Provide the (x, y) coordinate of the cell's center where the given text is located.  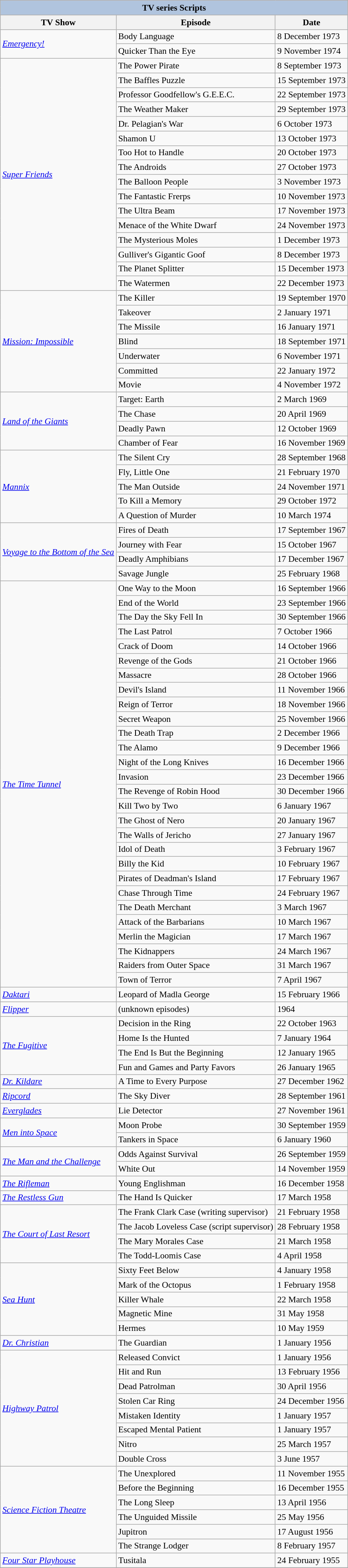
Chase Through Time (195, 893)
Devil's Island (195, 690)
29 September 1973 (311, 110)
Four Star Playhouse (59, 1561)
The Sky Diver (195, 1096)
29 October 1972 (311, 501)
Revenge of the Gods (195, 661)
Menace of the White Dwarf (195, 226)
1 December 1973 (311, 240)
TV series Scripts (174, 8)
7 January 1964 (311, 1038)
The Last Patrol (195, 632)
The Unguided Missile (195, 1517)
Dr. Pelagian's War (195, 124)
Massacre (195, 675)
10 February 1967 (311, 864)
Gulliver's Gigantic Goof (195, 255)
Mannix (59, 487)
Flipper (59, 1009)
The Baffles Puzzle (195, 80)
8 September 1973 (311, 66)
22 December 1973 (311, 284)
24 December 1956 (311, 1401)
17 March 1967 (311, 937)
7 April 1967 (311, 980)
24 February 1967 (311, 893)
Town of Terror (195, 980)
24 February 1955 (311, 1561)
The Unexplored (195, 1473)
Movie (195, 385)
24 November 1971 (311, 487)
Kill Two by Two (195, 806)
2 March 1969 (311, 400)
The Walls of Jericho (195, 835)
16 September 1966 (311, 588)
28 October 1966 (311, 675)
28 September 1968 (311, 458)
22 September 1973 (311, 95)
22 March 1958 (311, 1300)
Dr. Kildare (59, 1082)
Shamon U (195, 139)
Underwater (195, 356)
17 March 1958 (311, 1198)
12 January 1965 (311, 1053)
30 April 1956 (311, 1387)
1964 (311, 1009)
1 February 1958 (311, 1285)
12 October 1969 (311, 429)
13 October 1973 (311, 139)
Odds Against Survival (195, 1155)
3 November 1973 (311, 182)
14 October 1966 (311, 647)
10 May 1959 (311, 1328)
16 December 1955 (311, 1488)
The Missile (195, 327)
23 September 1966 (311, 603)
28 February 1958 (311, 1227)
Secret Weapon (195, 719)
End of the World (195, 603)
25 May 1956 (311, 1517)
The Man Outside (195, 487)
Double Cross (195, 1459)
Crack of Doom (195, 647)
Fires of Death (195, 530)
Billy the Kid (195, 864)
17 August 1956 (311, 1532)
The Androids (195, 167)
15 October 1967 (311, 545)
Moon Probe (195, 1125)
Takeover (195, 312)
The Death Trap (195, 733)
Young Englishman (195, 1183)
(unknown episodes) (195, 1009)
The Mysterious Moles (195, 240)
Before the Beginning (195, 1488)
The Guardian (195, 1343)
The Fugitive (59, 1045)
Fun and Games and Party Favors (195, 1067)
4 January 1958 (311, 1271)
Dead Patrolman (195, 1387)
10 November 1973 (311, 196)
9 November 1974 (311, 51)
Killer Whale (195, 1300)
Deadly Amphibians (195, 559)
3 June 1957 (311, 1459)
Too Hot to Handle (195, 153)
8 February 1957 (311, 1546)
22 October 1963 (311, 1024)
Idol of Death (195, 849)
Ripcord (59, 1096)
2 December 1966 (311, 733)
27 December 1962 (311, 1082)
The Day the Sky Fell In (195, 617)
Super Friends (59, 175)
19 September 1970 (311, 298)
Deadly Pawn (195, 429)
21 February 1958 (311, 1212)
24 November 1973 (311, 226)
Sixty Feet Below (195, 1271)
The Alamo (195, 748)
18 September 1971 (311, 342)
26 September 1959 (311, 1155)
31 May 1958 (311, 1314)
16 January 1971 (311, 327)
3 March 1967 (311, 908)
The Killer (195, 298)
18 November 1966 (311, 704)
24 March 1967 (311, 951)
10 March 1974 (311, 516)
17 September 1967 (311, 530)
27 January 1967 (311, 835)
Mission: Impossible (59, 341)
Science Fiction Theatre (59, 1510)
The Time Tunnel (59, 784)
3 February 1967 (311, 849)
A Question of Murder (195, 516)
The Rifleman (59, 1183)
Hit and Run (195, 1372)
The Silent Cry (195, 458)
27 November 1961 (311, 1111)
Jupitron (195, 1532)
31 March 1967 (311, 965)
27 October 1973 (311, 167)
30 September 1966 (311, 617)
21 March 1958 (311, 1241)
The Chase (195, 414)
13 February 1956 (311, 1372)
20 January 1967 (311, 820)
23 December 1966 (311, 777)
Tankers in Space (195, 1140)
Mark of the Octopus (195, 1285)
4 April 1958 (311, 1256)
Raiders from Outer Space (195, 965)
Decision in the Ring (195, 1024)
Nitro (195, 1445)
17 December 1967 (311, 559)
Dr. Christian (59, 1343)
Professor Goodfellow's G.E.E.C. (195, 95)
The End Is But the Beginning (195, 1053)
Men into Space (59, 1133)
The Ultra Beam (195, 211)
Body Language (195, 37)
10 March 1967 (311, 922)
Leopard of Madla George (195, 995)
The Kidnappers (195, 951)
16 November 1969 (311, 443)
The Jacob Loveless Case (script supervisor) (195, 1227)
Magnetic Mine (195, 1314)
The Long Sleep (195, 1503)
16 December 1966 (311, 763)
Committed (195, 371)
The Court of Last Resort (59, 1234)
The Todd-Loomis Case (195, 1256)
Savage Jungle (195, 574)
Stolen Car Ring (195, 1401)
The Mary Morales Case (195, 1241)
25 March 1957 (311, 1445)
30 September 1959 (311, 1125)
15 February 1966 (311, 995)
21 February 1970 (311, 472)
The Watermen (195, 284)
The Balloon People (195, 182)
The Restless Gun (59, 1198)
7 October 1966 (311, 632)
2 January 1971 (311, 312)
White Out (195, 1169)
Lie Detector (195, 1111)
20 October 1973 (311, 153)
The Weather Maker (195, 110)
25 February 1968 (311, 574)
30 December 1966 (311, 792)
6 October 1973 (311, 124)
The Man and the Challenge (59, 1162)
Mistaken Identity (195, 1416)
Emergency! (59, 44)
22 January 1972 (311, 371)
The Strange Lodger (195, 1546)
Blind (195, 342)
Night of the Long Knives (195, 763)
28 September 1961 (311, 1096)
11 November 1955 (311, 1473)
Target: Earth (195, 400)
Journey with Fear (195, 545)
The Revenge of Robin Hood (195, 792)
The Frank Clark Case (writing supervisor) (195, 1212)
16 December 1958 (311, 1183)
The Ghost of Nero (195, 820)
The Fantastic Frerps (195, 196)
20 April 1969 (311, 414)
25 November 1966 (311, 719)
The Power Pirate (195, 66)
Land of the Giants (59, 421)
Chamber of Fear (195, 443)
Fly, Little One (195, 472)
6 January 1967 (311, 806)
Hermes (195, 1328)
9 December 1966 (311, 748)
17 November 1973 (311, 211)
Highway Patrol (59, 1408)
Sea Hunt (59, 1300)
14 November 1959 (311, 1169)
The Hand Is Quicker (195, 1198)
Date (311, 22)
Merlin the Magician (195, 937)
4 November 1972 (311, 385)
TV Show (59, 22)
21 October 1966 (311, 661)
6 November 1971 (311, 356)
Escaped Mental Patient (195, 1430)
15 December 1973 (311, 269)
17 February 1967 (311, 879)
Home Is the Hunted (195, 1038)
Episode (195, 22)
Quicker Than the Eye (195, 51)
One Way to the Moon (195, 588)
15 September 1973 (311, 80)
Everglades (59, 1111)
6 January 1960 (311, 1140)
Attack of the Barbarians (195, 922)
Voyage to the Bottom of the Sea (59, 552)
A Time to Every Purpose (195, 1082)
11 November 1966 (311, 690)
Reign of Terror (195, 704)
Invasion (195, 777)
26 January 1965 (311, 1067)
Tusitala (195, 1561)
Daktari (59, 995)
To Kill a Memory (195, 501)
13 April 1956 (311, 1503)
Pirates of Deadman's Island (195, 879)
Released Convict (195, 1357)
The Death Merchant (195, 908)
The Planet Splitter (195, 269)
